Pinpoint the cell where the given text exists, returning its [x, y] midpoint coordinate. 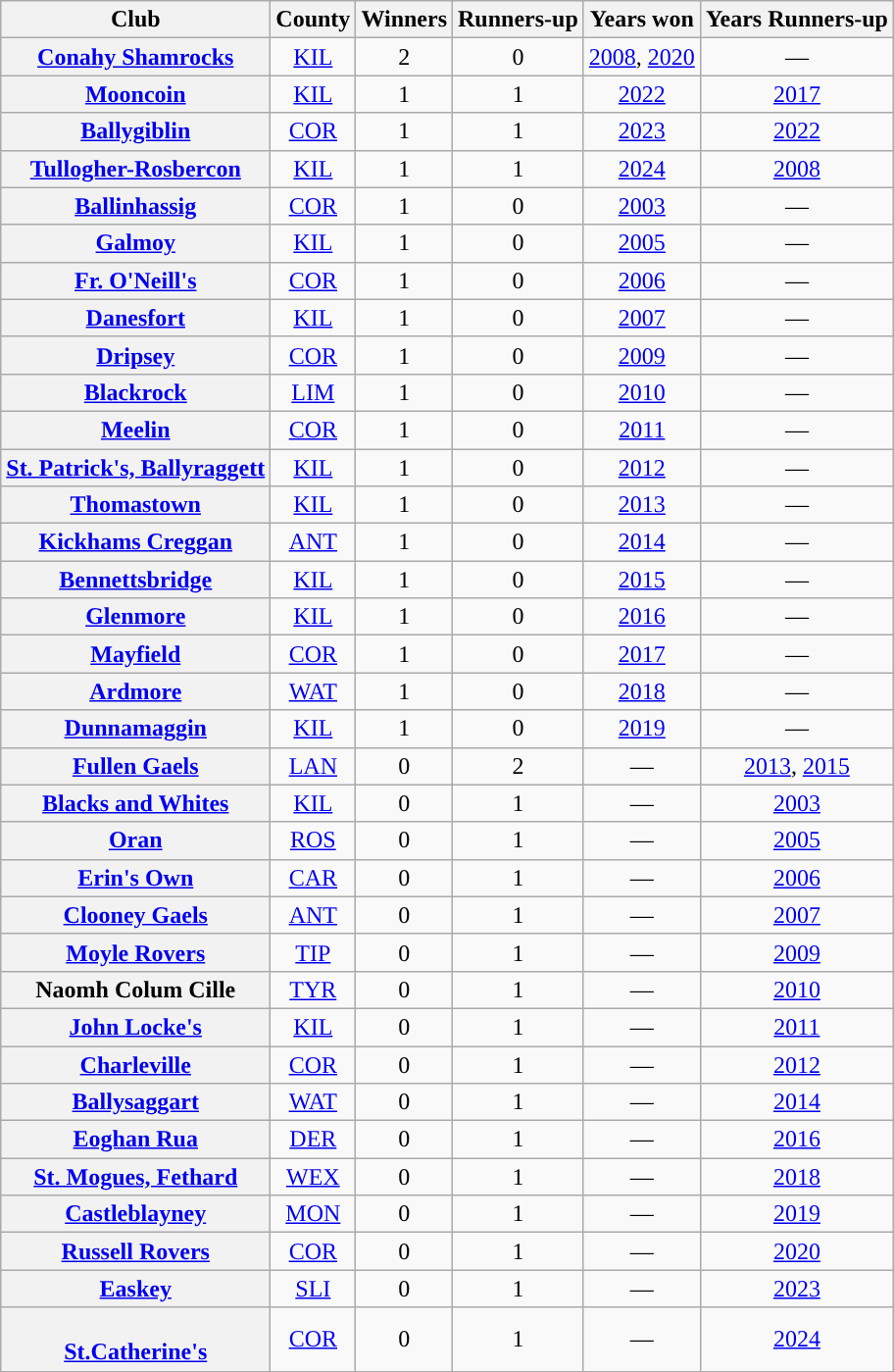
Clooney Gaels [135, 915]
Club [135, 20]
St. Patrick's, Ballyraggett [135, 468]
Castleblayney [135, 1214]
Naomh Colum Cille [135, 990]
Thomastown [135, 505]
Ballygiblin [135, 131]
County [314, 20]
Danesfort [135, 318]
SLI [314, 1289]
Erin's Own [135, 878]
Ballysaggart [135, 1102]
Runners-up [519, 20]
Fullen Gaels [135, 766]
2008, 2020 [641, 57]
2013 [641, 505]
John Locke's [135, 1027]
2015 [641, 580]
Dunnamaggin [135, 729]
2013, 2015 [796, 766]
2008 [796, 169]
Conahy Shamrocks [135, 57]
Kickhams Creggan [135, 542]
Galmoy [135, 243]
Years won [641, 20]
Ardmore [135, 691]
Glenmore [135, 617]
TIP [314, 952]
St.Catherine's [135, 1340]
St. Mogues, Fethard [135, 1177]
Mooncoin [135, 94]
Ballinhassig [135, 206]
WEX [314, 1177]
Dripsey [135, 355]
Bennettsbridge [135, 580]
MON [314, 1214]
Tullogher-Rosbercon [135, 169]
Easkey [135, 1289]
CAR [314, 878]
LIM [314, 392]
Moyle Rovers [135, 952]
Winners [404, 20]
Mayfield [135, 654]
Charleville [135, 1064]
Blackrock [135, 392]
Eoghan Rua [135, 1140]
Oran [135, 840]
Years Runners-up [796, 20]
TYR [314, 990]
ROS [314, 840]
DER [314, 1140]
LAN [314, 766]
Russell Rovers [135, 1251]
Fr. O'Neill's [135, 280]
2020 [796, 1251]
Meelin [135, 430]
Blacks and Whites [135, 803]
